Output the (X, Y) coordinate of the center of the cell containing the given text.  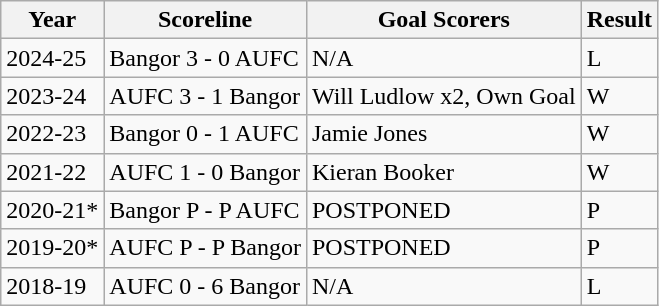
AUFC 0 - 6 Bangor (206, 286)
AUFC 3 - 1 Bangor (206, 96)
Result (619, 20)
2019-20* (52, 248)
2023-24 (52, 96)
2018-19 (52, 286)
Scoreline (206, 20)
Bangor P - P AUFC (206, 210)
Bangor 0 - 1 AUFC (206, 134)
2020-21* (52, 210)
2021-22 (52, 172)
Kieran Booker (444, 172)
AUFC P - P Bangor (206, 248)
AUFC 1 - 0 Bangor (206, 172)
Bangor 3 - 0 AUFC (206, 58)
2024-25 (52, 58)
Year (52, 20)
Jamie Jones (444, 134)
2022-23 (52, 134)
Goal Scorers (444, 20)
Will Ludlow x2, Own Goal (444, 96)
